For the text-containing cell, return its midpoint in [X, Y] coordinate format. 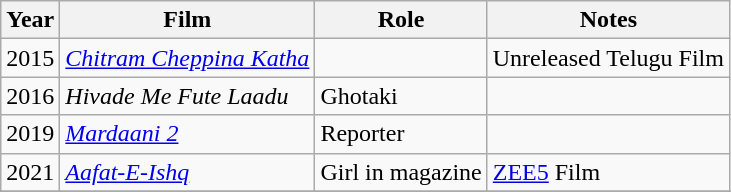
2019 [30, 134]
Film [188, 20]
Chitram Cheppina Katha [188, 58]
Notes [608, 20]
ZEE5 Film [608, 172]
2021 [30, 172]
Aafat-E-Ishq [188, 172]
Hivade Me Fute Laadu [188, 96]
Year [30, 20]
2015 [30, 58]
Unreleased Telugu Film [608, 58]
Ghotaki [401, 96]
Reporter [401, 134]
Mardaani 2 [188, 134]
Girl in magazine [401, 172]
Role [401, 20]
2016 [30, 96]
